Return (x, y) of the center of cell containing provided text 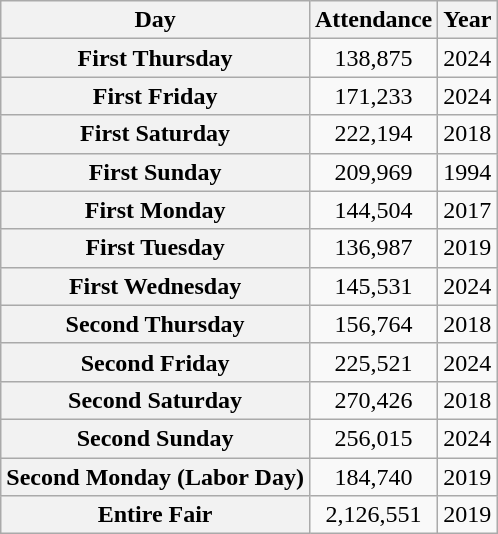
138,875 (373, 58)
First Monday (156, 210)
First Friday (156, 96)
144,504 (373, 210)
156,764 (373, 324)
Day (156, 20)
171,233 (373, 96)
First Saturday (156, 134)
145,531 (373, 286)
First Wednesday (156, 286)
2,126,551 (373, 515)
209,969 (373, 172)
225,521 (373, 362)
Attendance (373, 20)
Second Thursday (156, 324)
2017 (468, 210)
256,015 (373, 438)
First Thursday (156, 58)
Second Monday (Labor Day) (156, 477)
Second Friday (156, 362)
1994 (468, 172)
First Sunday (156, 172)
222,194 (373, 134)
270,426 (373, 400)
First Tuesday (156, 248)
Second Sunday (156, 438)
Second Saturday (156, 400)
136,987 (373, 248)
Year (468, 20)
184,740 (373, 477)
Entire Fair (156, 515)
